Scan for the cell matching the given text and deliver its (X, Y) coordinate at center. 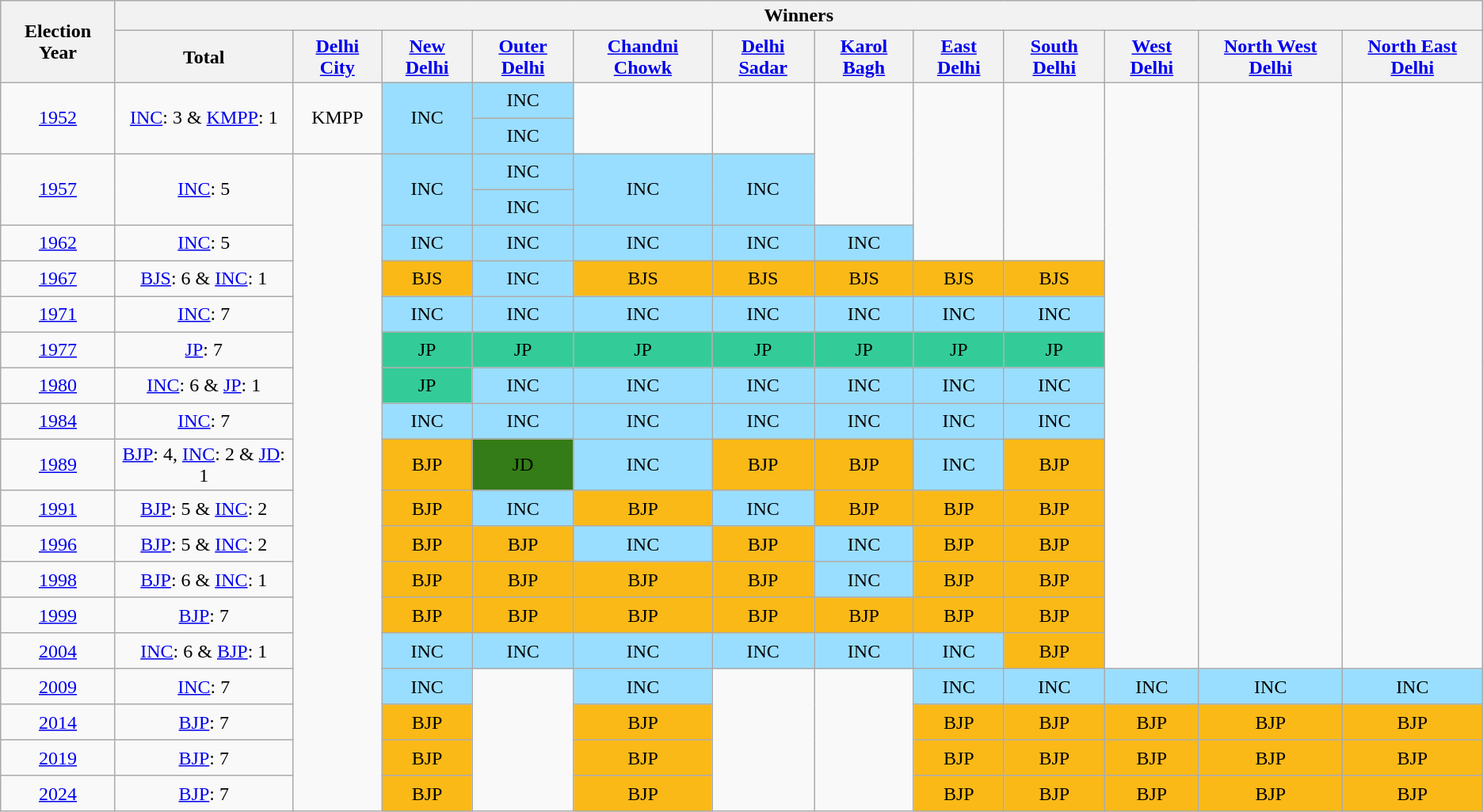
2024 (58, 794)
1971 (58, 314)
North East Delhi (1412, 57)
2019 (58, 757)
Outer Delhi (523, 57)
1991 (58, 509)
KMPP (337, 118)
INC: 3 & KMPP: 1 (204, 118)
East Delhi (959, 57)
INC: 6 & JP: 1 (204, 385)
Chandni Chowk (642, 57)
1989 (58, 464)
Election Year (58, 41)
2009 (58, 686)
JD (523, 464)
BJS: 6 & INC: 1 (204, 279)
1984 (58, 421)
1996 (58, 543)
INC: 6 & BJP: 1 (204, 651)
1980 (58, 385)
1962 (58, 242)
BJP: 6 & INC: 1 (204, 580)
1977 (58, 350)
South Delhi (1054, 57)
North West Delhi (1271, 57)
Total (204, 57)
Winners (799, 16)
1957 (58, 189)
1999 (58, 615)
Delhi Sadar (764, 57)
Delhi City (337, 57)
2004 (58, 651)
2014 (58, 722)
New Delhi (427, 57)
1967 (58, 279)
1998 (58, 580)
BJP: 4, INC: 2 & JD: 1 (204, 464)
1952 (58, 118)
West Delhi (1152, 57)
JP: 7 (204, 350)
Karol Bagh (864, 57)
